Return [x, y] of the center of cell containing provided text 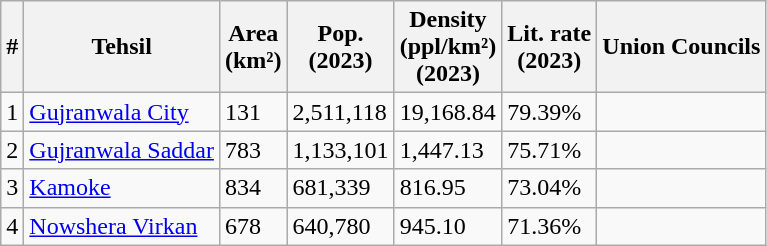
678 [253, 226]
945.10 [448, 226]
Density(ppl/km²)(2023) [448, 47]
816.95 [448, 188]
2 [12, 150]
Union Councils [682, 47]
75.71% [550, 150]
834 [253, 188]
Gujranwala City [122, 112]
Tehsil [122, 47]
640,780 [340, 226]
79.39% [550, 112]
4 [12, 226]
Kamoke [122, 188]
3 [12, 188]
Nowshera Virkan [122, 226]
Lit. rate(2023) [550, 47]
2,511,118 [340, 112]
Gujranwala Saddar [122, 150]
Pop.(2023) [340, 47]
1 [12, 112]
1,447.13 [448, 150]
73.04% [550, 188]
Area(km²) [253, 47]
71.36% [550, 226]
783 [253, 150]
1,133,101 [340, 150]
# [12, 47]
681,339 [340, 188]
19,168.84 [448, 112]
131 [253, 112]
